From the cell containing the given text, extract its center point as [x, y] coordinate. 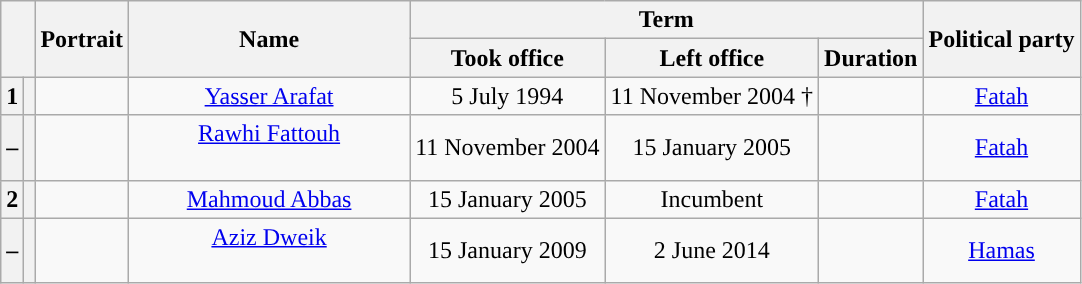
2 [12, 199]
Aziz Dweik [270, 250]
Duration [871, 58]
Left office [712, 58]
2 June 2014 [712, 250]
Yasser Arafat [270, 96]
11 November 2004 † [712, 96]
Mahmoud Abbas [270, 199]
15 January 2009 [508, 250]
Hamas [1002, 250]
Term [666, 20]
Political party [1002, 39]
Took office [508, 58]
5 July 1994 [508, 96]
Incumbent [712, 199]
Portrait [82, 39]
11 November 2004 [508, 148]
Rawhi Fattouh [270, 148]
1 [12, 96]
Name [270, 39]
